Locate the cell with the specified text and output its (x, y) center coordinate. 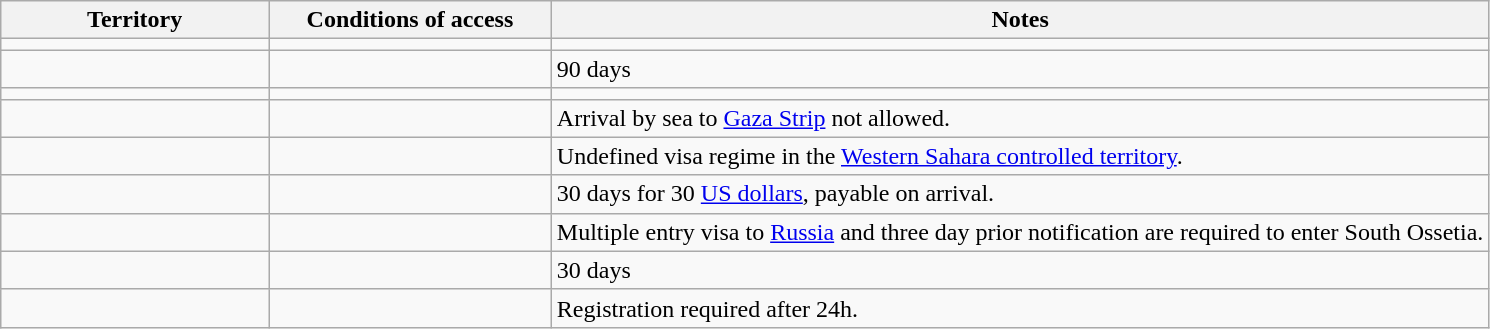
Multiple entry visa to Russia and three day prior notification are required to enter South Ossetia. (1020, 232)
Arrival by sea to Gaza Strip not allowed. (1020, 118)
90 days (1020, 69)
Undefined visa regime in the Western Sahara controlled territory. (1020, 156)
Registration required after 24h. (1020, 308)
Notes (1020, 20)
Conditions of access (410, 20)
30 days (1020, 270)
Territory (135, 20)
30 days for 30 US dollars, payable on arrival. (1020, 194)
